From the cell containing the given text, extract its center point as [x, y] coordinate. 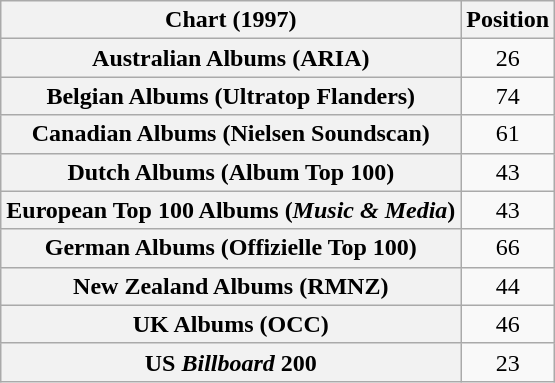
23 [508, 362]
Dutch Albums (Album Top 100) [231, 172]
Canadian Albums (Nielsen Soundscan) [231, 134]
66 [508, 248]
UK Albums (OCC) [231, 324]
Belgian Albums (Ultratop Flanders) [231, 96]
Position [508, 20]
26 [508, 58]
46 [508, 324]
Chart (1997) [231, 20]
US Billboard 200 [231, 362]
New Zealand Albums (RMNZ) [231, 286]
61 [508, 134]
44 [508, 286]
74 [508, 96]
European Top 100 Albums (Music & Media) [231, 210]
Australian Albums (ARIA) [231, 58]
German Albums (Offizielle Top 100) [231, 248]
